Identify which cell holds the provided text, then report its [X, Y] central coordinate. 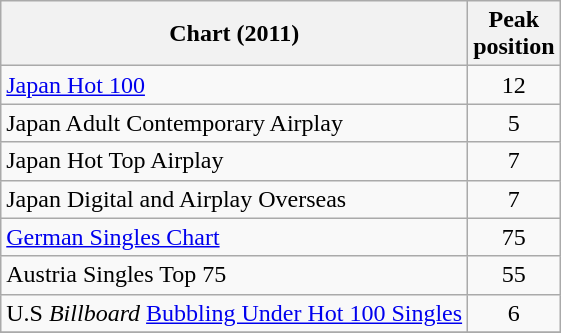
Chart (2011) [234, 34]
6 [514, 313]
5 [514, 123]
12 [514, 85]
Japan Digital and Airplay Overseas [234, 199]
Japan Adult Contemporary Airplay [234, 123]
Japan Hot 100 [234, 85]
Peakposition [514, 34]
Japan Hot Top Airplay [234, 161]
Austria Singles Top 75 [234, 275]
German Singles Chart [234, 237]
75 [514, 237]
U.S Billboard Bubbling Under Hot 100 Singles [234, 313]
55 [514, 275]
